Scan for the cell matching the given text and deliver its (X, Y) coordinate at center. 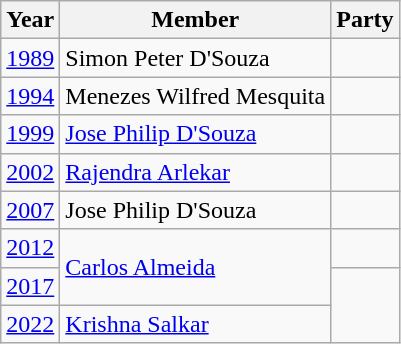
Year (30, 20)
Menezes Wilfred Mesquita (196, 96)
Rajendra Arlekar (196, 172)
1994 (30, 96)
2022 (30, 324)
Krishna Salkar (196, 324)
Carlos Almeida (196, 267)
Party (365, 20)
2012 (30, 248)
2017 (30, 286)
1999 (30, 134)
2002 (30, 172)
1989 (30, 58)
Simon Peter D'Souza (196, 58)
Member (196, 20)
2007 (30, 210)
